Scan for the cell matching the given text and deliver its [x, y] coordinate at center. 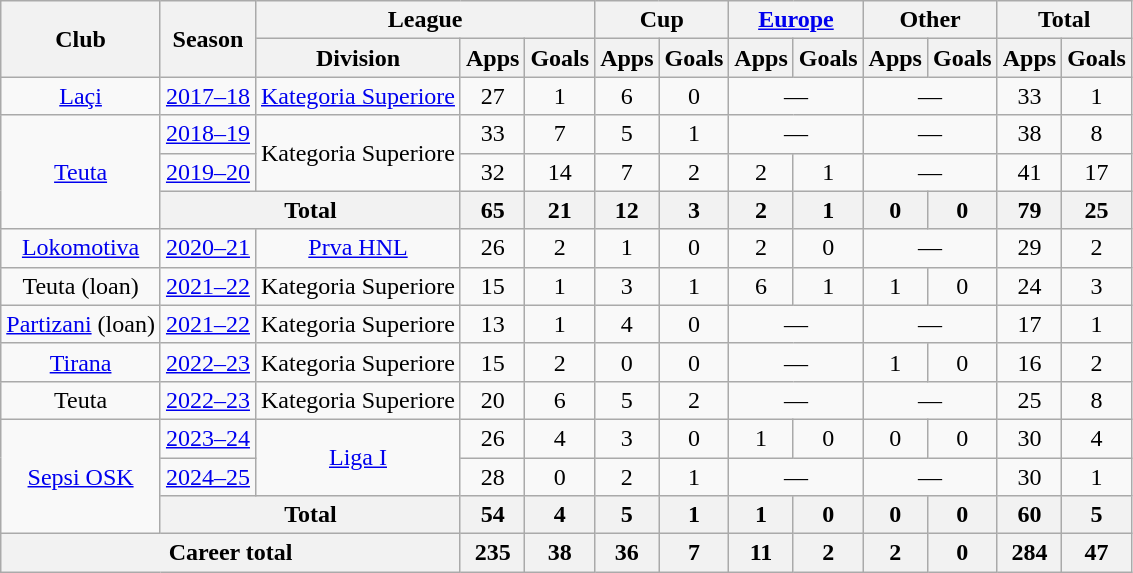
Career total [231, 553]
Club [81, 39]
2018–19 [208, 134]
2019–20 [208, 172]
2024–25 [208, 477]
20 [492, 400]
12 [627, 210]
14 [560, 172]
54 [492, 515]
Liga I [358, 457]
11 [761, 553]
Sepsi OSK [81, 476]
Partizani (loan) [81, 324]
47 [1097, 553]
Laçi [81, 96]
Other [930, 20]
2020–21 [208, 248]
Division [358, 58]
Tirana [81, 362]
28 [492, 477]
Teuta (loan) [81, 286]
16 [1029, 362]
235 [492, 553]
24 [1029, 286]
29 [1029, 248]
13 [492, 324]
2017–18 [208, 96]
Europe [796, 20]
Prva HNL [358, 248]
65 [492, 210]
Season [208, 39]
41 [1029, 172]
60 [1029, 515]
21 [560, 210]
27 [492, 96]
79 [1029, 210]
2023–24 [208, 438]
Lokomotiva [81, 248]
Cup [662, 20]
36 [627, 553]
League [424, 20]
32 [492, 172]
284 [1029, 553]
